Detect which cell encompasses the target text, then output its [X, Y] center coordinate. 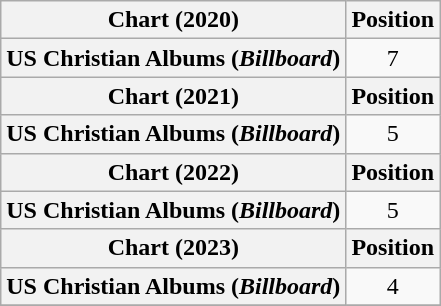
4 [393, 286]
Chart (2020) [174, 20]
Chart (2023) [174, 248]
Chart (2022) [174, 172]
Chart (2021) [174, 96]
7 [393, 58]
